Pinpoint the cell where the given text exists, returning its [X, Y] midpoint coordinate. 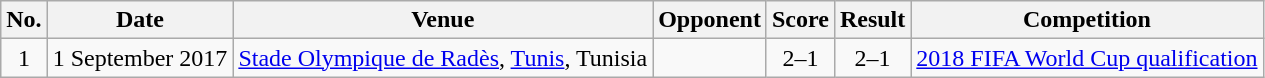
Result [872, 20]
2018 FIFA World Cup qualification [1087, 58]
Score [800, 20]
Stade Olympique de Radès, Tunis, Tunisia [443, 58]
Competition [1087, 20]
1 September 2017 [140, 58]
Opponent [710, 20]
Venue [443, 20]
1 [24, 58]
No. [24, 20]
Date [140, 20]
